Output the (x, y) coordinate of the center of the cell containing the given text.  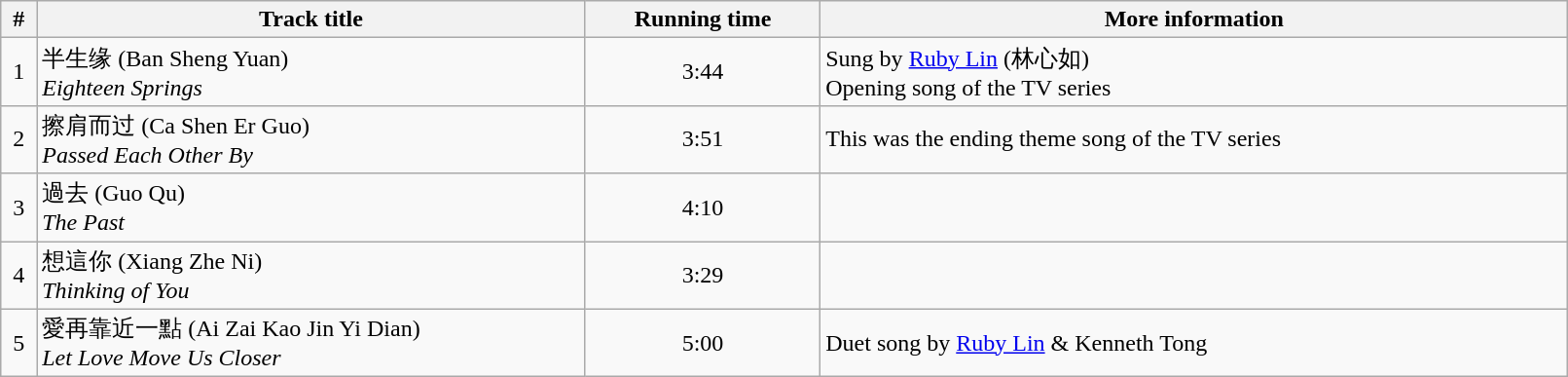
# (19, 19)
半生缘 (Ban Sheng Yuan)Eighteen Springs (311, 72)
2 (19, 139)
Track title (311, 19)
想這你 (Xiang Zhe Ni)Thinking of You (311, 276)
4:10 (703, 207)
More information (1194, 19)
3:51 (703, 139)
1 (19, 72)
4 (19, 276)
愛再靠近一點 (Ai Zai Kao Jin Yi Dian)Let Love Move Us Closer (311, 343)
Running time (703, 19)
3:44 (703, 72)
3 (19, 207)
Sung by Ruby Lin (林心如)Opening song of the TV series (1194, 72)
Duet song by Ruby Lin & Kenneth Tong (1194, 343)
3:29 (703, 276)
5 (19, 343)
This was the ending theme song of the TV series (1194, 139)
5:00 (703, 343)
擦肩而过 (Ca Shen Er Guo) Passed Each Other By (311, 139)
過去 (Guo Qu)The Past (311, 207)
